Detect which cell encompasses the target text, then output its [x, y] center coordinate. 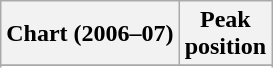
Peakposition [225, 34]
Chart (2006–07) [90, 34]
